Locate the cell with the specified text and output its [X, Y] center coordinate. 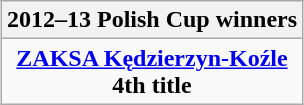
2012–13 Polish Cup winners [152, 20]
ZAKSA Kędzierzyn-Koźle4th title [152, 72]
